Capture the cell that displays the provided text and extract its [X, Y] central coordinate. 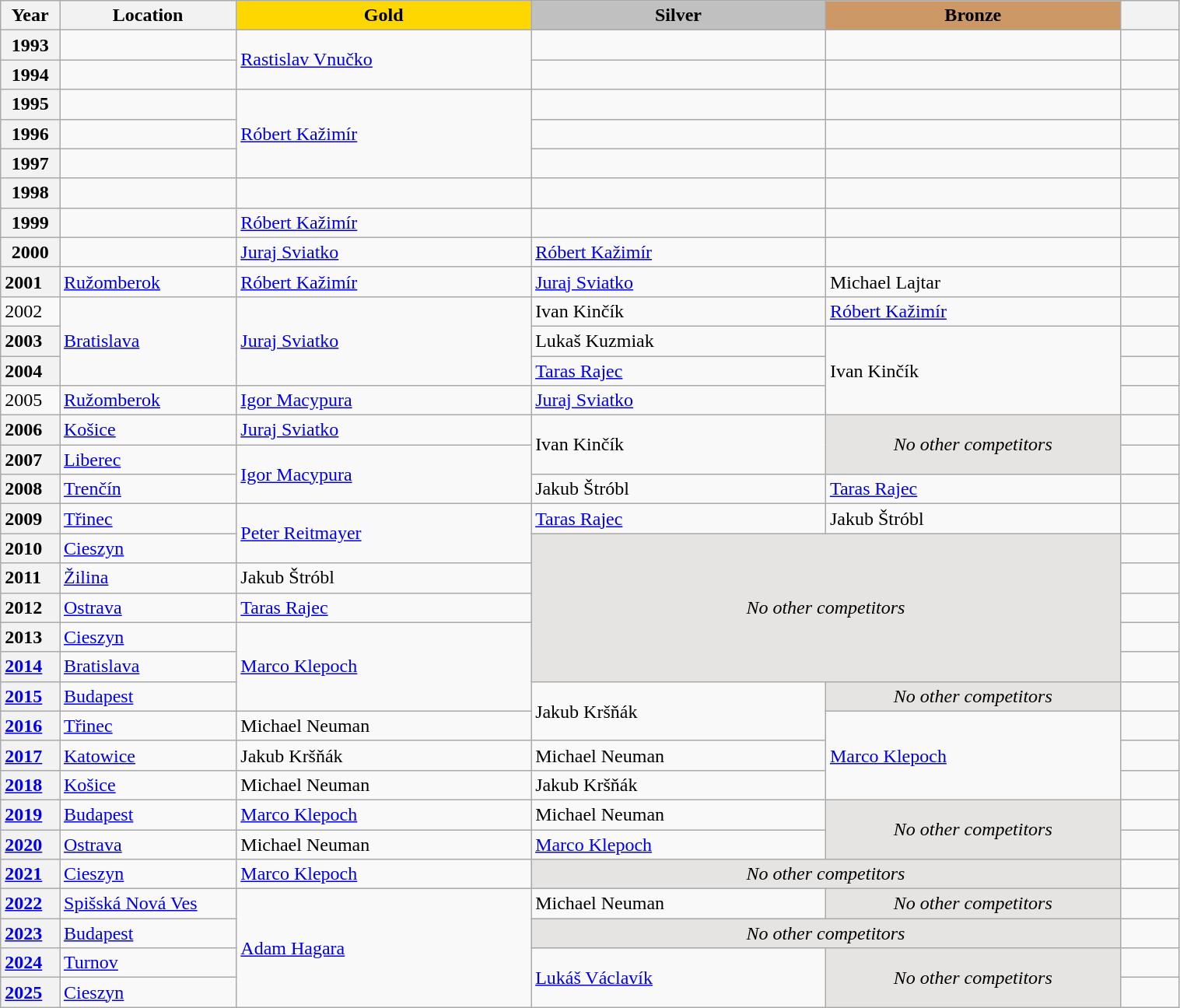
2002 [30, 311]
2016 [30, 726]
Lukaš Kuzmiak [678, 341]
Turnov [148, 963]
Peter Reitmayer [384, 534]
Rastislav Vnučko [384, 60]
Lukáš Václavík [678, 978]
Liberec [148, 460]
2001 [30, 282]
Year [30, 16]
Katowice [148, 755]
2007 [30, 460]
2013 [30, 637]
Žilina [148, 578]
1996 [30, 134]
Location [148, 16]
1997 [30, 163]
2015 [30, 696]
1999 [30, 222]
2005 [30, 401]
2025 [30, 992]
Gold [384, 16]
2004 [30, 371]
2003 [30, 341]
2020 [30, 844]
Silver [678, 16]
Adam Hagara [384, 948]
1998 [30, 193]
2019 [30, 814]
2024 [30, 963]
2010 [30, 548]
2009 [30, 519]
1995 [30, 104]
2018 [30, 785]
2023 [30, 933]
2012 [30, 607]
Michael Lajtar [972, 282]
2017 [30, 755]
2008 [30, 489]
Trenčín [148, 489]
1994 [30, 75]
1993 [30, 45]
Bronze [972, 16]
2022 [30, 904]
Spišská Nová Ves [148, 904]
2006 [30, 430]
2000 [30, 252]
2011 [30, 578]
2014 [30, 667]
2021 [30, 874]
